Scan for the cell matching the given text and deliver its (x, y) coordinate at center. 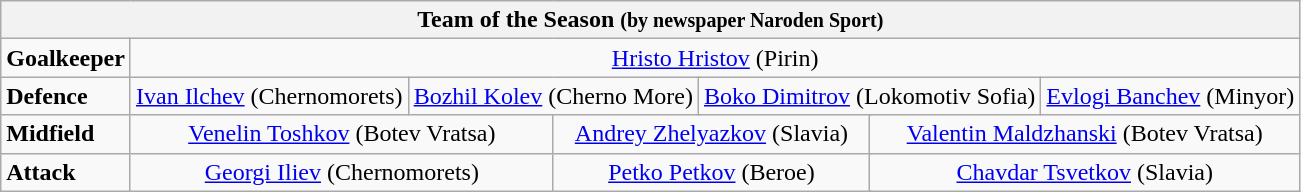
Boko Dimitrov (Lokomotiv Sofia) (869, 96)
Evlogi Banchev (Minyor) (1170, 96)
Attack (66, 172)
Hristo Hristov (Pirin) (714, 58)
Bozhil Kolev (Cherno More) (553, 96)
Goalkeeper (66, 58)
Team of the Season (by newspaper Naroden Sport) (650, 20)
Andrey Zhelyazkov (Slavia) (711, 134)
Valentin Maldzhanski (Botev Vratsa) (1085, 134)
Georgi Iliev (Chernomorets) (342, 172)
Chavdar Tsvetkov (Slavia) (1085, 172)
Venelin Toshkov (Botev Vratsa) (342, 134)
Petko Petkov (Beroe) (711, 172)
Midfield (66, 134)
Ivan Ilchev (Chernomorets) (269, 96)
Defence (66, 96)
